Detect which cell encompasses the target text, then output its [x, y] center coordinate. 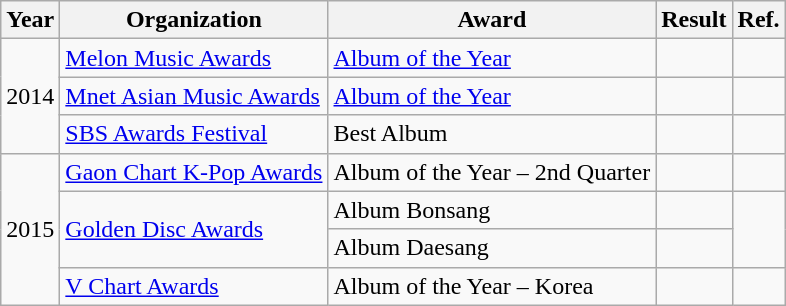
Album Bonsang [492, 210]
Result [694, 20]
Gaon Chart K-Pop Awards [194, 172]
Award [492, 20]
Mnet Asian Music Awards [194, 96]
Organization [194, 20]
V Chart Awards [194, 286]
Ref. [758, 20]
Golden Disc Awards [194, 229]
Album of the Year – 2nd Quarter [492, 172]
Melon Music Awards [194, 58]
Best Album [492, 134]
2014 [30, 96]
Album of the Year – Korea [492, 286]
Year [30, 20]
Album Daesang [492, 248]
2015 [30, 229]
SBS Awards Festival [194, 134]
